From the cell containing the given text, extract its center point as (x, y) coordinate. 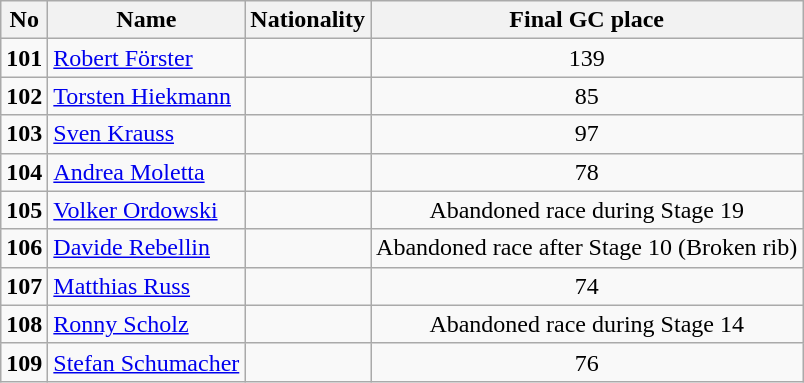
No (24, 20)
109 (24, 362)
Matthias Russ (146, 286)
Sven Krauss (146, 134)
78 (587, 172)
Abandoned race after Stage 10 (Broken rib) (587, 248)
Nationality (308, 20)
Andrea Moletta (146, 172)
Ronny Scholz (146, 324)
106 (24, 248)
102 (24, 96)
105 (24, 210)
103 (24, 134)
Davide Rebellin (146, 248)
Abandoned race during Stage 14 (587, 324)
104 (24, 172)
85 (587, 96)
Abandoned race during Stage 19 (587, 210)
139 (587, 58)
Name (146, 20)
101 (24, 58)
Final GC place (587, 20)
Stefan Schumacher (146, 362)
97 (587, 134)
Torsten Hiekmann (146, 96)
107 (24, 286)
Robert Förster (146, 58)
Volker Ordowski (146, 210)
108 (24, 324)
74 (587, 286)
76 (587, 362)
